Provide the (X, Y) coordinate of the cell's center where the given text is located.  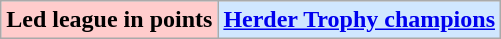
Led league in points (110, 20)
Herder Trophy champions (360, 20)
